From the cell containing the given text, extract its center point as [x, y] coordinate. 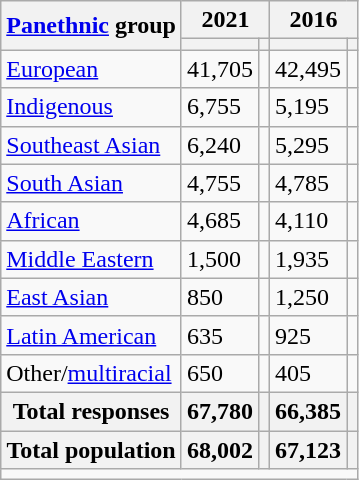
68,002 [220, 449]
Panethnic group [92, 26]
6,240 [220, 145]
66,385 [308, 411]
4,755 [220, 183]
East Asian [92, 297]
Total population [92, 449]
2016 [314, 20]
Indigenous [92, 107]
41,705 [220, 69]
Total responses [92, 411]
67,780 [220, 411]
1,935 [308, 259]
4,785 [308, 183]
42,495 [308, 69]
Southeast Asian [92, 145]
4,110 [308, 221]
5,195 [308, 107]
850 [220, 297]
635 [220, 335]
Middle Eastern [92, 259]
European [92, 69]
5,295 [308, 145]
African [92, 221]
405 [308, 373]
650 [220, 373]
Latin American [92, 335]
1,250 [308, 297]
4,685 [220, 221]
925 [308, 335]
2021 [225, 20]
Other/multiracial [92, 373]
South Asian [92, 183]
6,755 [220, 107]
67,123 [308, 449]
1,500 [220, 259]
